Capture the cell that displays the provided text and extract its [X, Y] central coordinate. 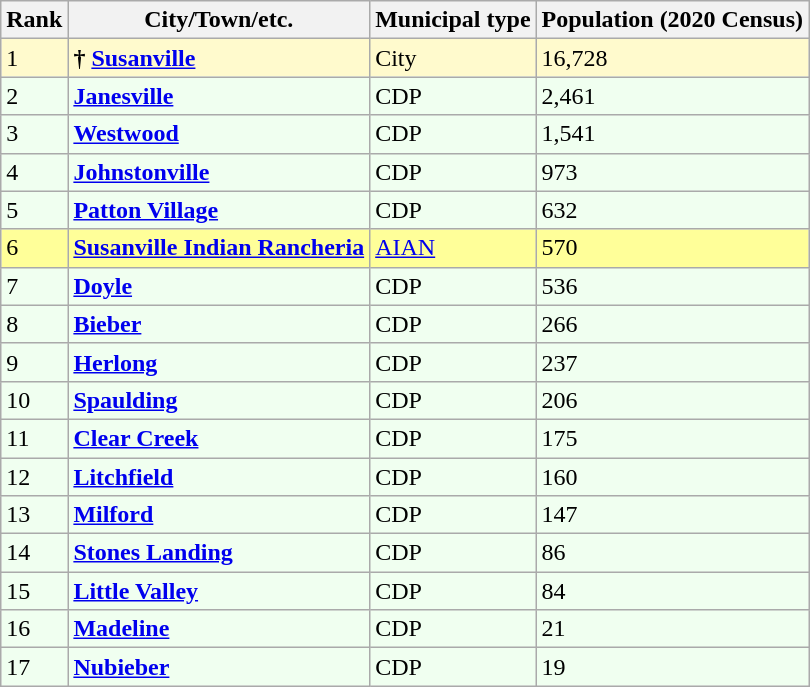
632 [672, 210]
City/Town/etc. [219, 20]
AIAN [453, 248]
1 [34, 58]
16 [34, 629]
266 [672, 324]
21 [672, 629]
Little Valley [219, 591]
175 [672, 438]
2,461 [672, 96]
† Susanville [219, 58]
Bieber [219, 324]
9 [34, 362]
Spaulding [219, 400]
Milford [219, 515]
Stones Landing [219, 553]
Litchfield [219, 477]
570 [672, 248]
160 [672, 477]
206 [672, 400]
City [453, 58]
4 [34, 172]
8 [34, 324]
Doyle [219, 286]
7 [34, 286]
Clear Creek [219, 438]
17 [34, 667]
84 [672, 591]
2 [34, 96]
536 [672, 286]
11 [34, 438]
Population (2020 Census) [672, 20]
Madeline [219, 629]
1,541 [672, 134]
237 [672, 362]
Patton Village [219, 210]
13 [34, 515]
Johnstonville [219, 172]
Rank [34, 20]
10 [34, 400]
Municipal type [453, 20]
5 [34, 210]
Janesville [219, 96]
Susanville Indian Rancheria [219, 248]
Nubieber [219, 667]
16,728 [672, 58]
19 [672, 667]
973 [672, 172]
3 [34, 134]
86 [672, 553]
14 [34, 553]
Herlong [219, 362]
147 [672, 515]
12 [34, 477]
15 [34, 591]
6 [34, 248]
Westwood [219, 134]
